Scan for the cell matching the given text and deliver its [X, Y] coordinate at center. 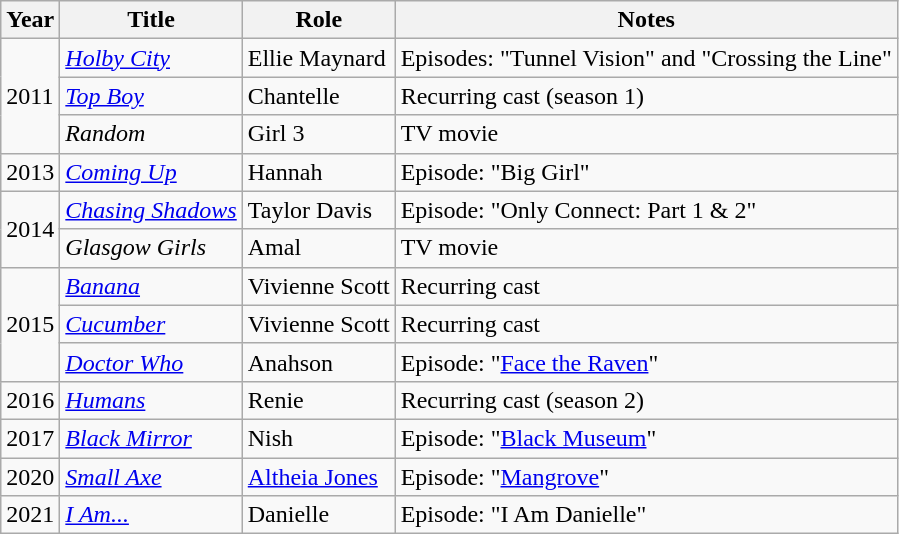
Humans [151, 400]
2014 [30, 229]
Top Boy [151, 96]
Holby City [151, 58]
2020 [30, 477]
Cucumber [151, 324]
Nish [318, 438]
Banana [151, 286]
Anahson [318, 362]
Notes [646, 20]
Title [151, 20]
2017 [30, 438]
2016 [30, 400]
Role [318, 20]
Black Mirror [151, 438]
Recurring cast (season 1) [646, 96]
2015 [30, 324]
Glasgow Girls [151, 248]
I Am... [151, 515]
Chasing Shadows [151, 210]
Doctor Who [151, 362]
Ellie Maynard [318, 58]
Small Axe [151, 477]
2011 [30, 96]
Recurring cast (season 2) [646, 400]
Episode: "Only Connect: Part 1 & 2" [646, 210]
2021 [30, 515]
Amal [318, 248]
Hannah [318, 172]
Girl 3 [318, 134]
2013 [30, 172]
Renie [318, 400]
Coming Up [151, 172]
Episode: "Face the Raven" [646, 362]
Episode: "I Am Danielle" [646, 515]
Danielle [318, 515]
Episode: "Mangrove" [646, 477]
Episodes: "Tunnel Vision" and "Crossing the Line" [646, 58]
Chantelle [318, 96]
Episode: "Big Girl" [646, 172]
Year [30, 20]
Random [151, 134]
Altheia Jones [318, 477]
Episode: "Black Museum" [646, 438]
Taylor Davis [318, 210]
